From the cell containing the given text, extract its center point as [x, y] coordinate. 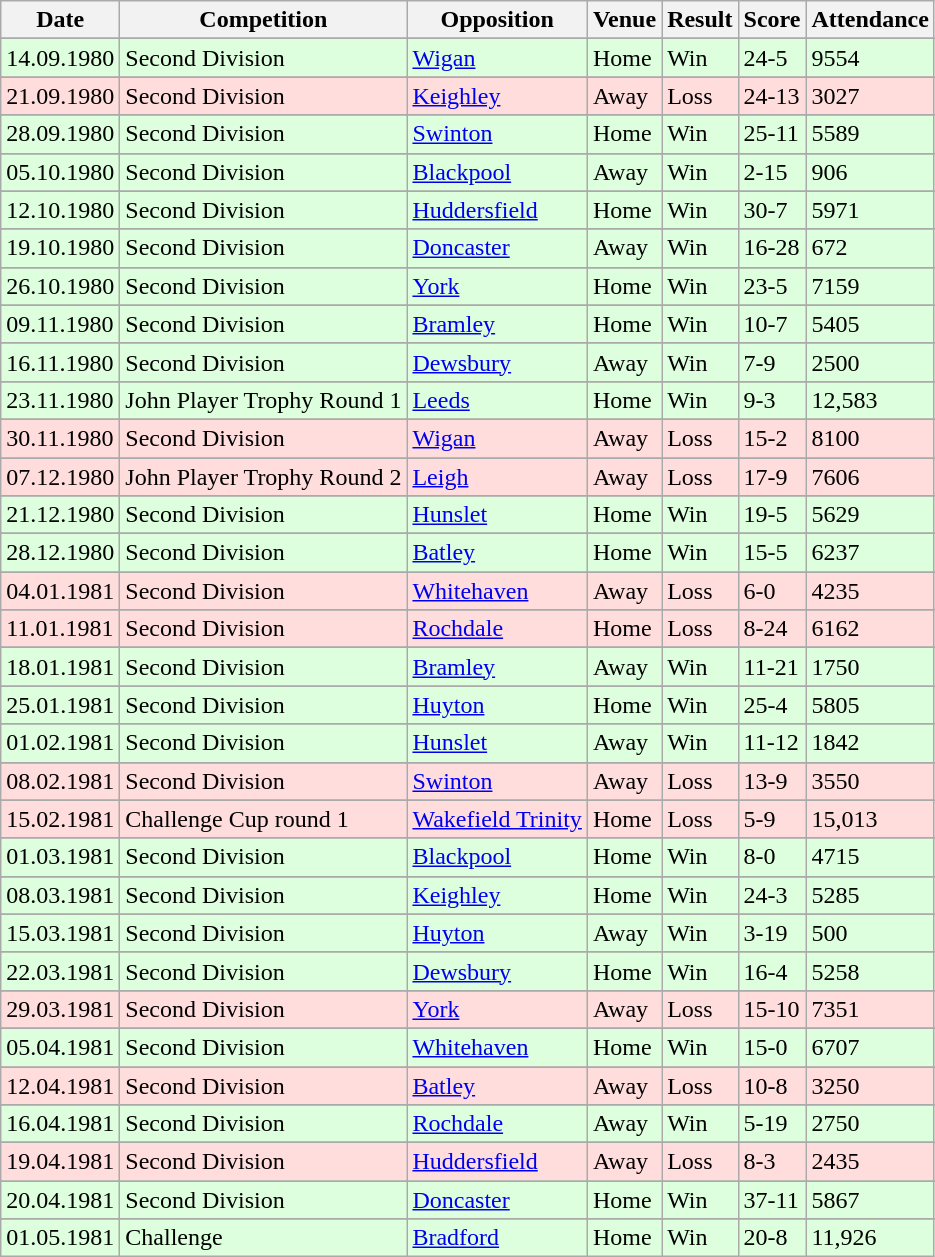
30.11.1980 [60, 438]
01.02.1981 [60, 743]
7351 [870, 1009]
8-0 [772, 857]
5867 [870, 1200]
24-13 [772, 96]
21.12.1980 [60, 515]
2750 [870, 1124]
4235 [870, 591]
Competition [264, 20]
6162 [870, 629]
1750 [870, 667]
04.01.1981 [60, 591]
10-8 [772, 1085]
28.12.1980 [60, 553]
01.03.1981 [60, 857]
Challenge [264, 1238]
Venue [624, 20]
Opposition [497, 20]
3027 [870, 96]
19.04.1981 [60, 1162]
21.09.1980 [60, 96]
08.02.1981 [60, 781]
11-12 [772, 743]
8-24 [772, 629]
26.10.1980 [60, 286]
7159 [870, 286]
05.10.1980 [60, 172]
20-8 [772, 1238]
19-5 [772, 515]
Bradford [497, 1238]
30-7 [772, 210]
672 [870, 248]
16.11.1980 [60, 362]
Wakefield Trinity [497, 819]
Score [772, 20]
11.01.1981 [60, 629]
12.04.1981 [60, 1085]
25-11 [772, 134]
5805 [870, 705]
16-28 [772, 248]
16-4 [772, 971]
16.04.1981 [60, 1124]
15,013 [870, 819]
08.03.1981 [60, 895]
01.05.1981 [60, 1238]
9-3 [772, 400]
18.01.1981 [60, 667]
24-3 [772, 895]
2435 [870, 1162]
14.09.1980 [60, 58]
5-19 [772, 1124]
11-21 [772, 667]
07.12.1980 [60, 477]
2-15 [772, 172]
5629 [870, 515]
7-9 [772, 362]
6707 [870, 1047]
5971 [870, 210]
15-5 [772, 553]
19.10.1980 [60, 248]
11,926 [870, 1238]
9554 [870, 58]
3550 [870, 781]
15-10 [772, 1009]
1842 [870, 743]
15.03.1981 [60, 933]
10-7 [772, 324]
John Player Trophy Round 2 [264, 477]
3250 [870, 1085]
Challenge Cup round 1 [264, 819]
25-4 [772, 705]
8100 [870, 438]
2500 [870, 362]
23-5 [772, 286]
6237 [870, 553]
05.04.1981 [60, 1047]
Result [700, 20]
8-3 [772, 1162]
17-9 [772, 477]
5589 [870, 134]
3-19 [772, 933]
Date [60, 20]
15-2 [772, 438]
5258 [870, 971]
Attendance [870, 20]
4715 [870, 857]
5285 [870, 895]
20.04.1981 [60, 1200]
09.11.1980 [60, 324]
15-0 [772, 1047]
29.03.1981 [60, 1009]
12,583 [870, 400]
13-9 [772, 781]
22.03.1981 [60, 971]
Leeds [497, 400]
5405 [870, 324]
6-0 [772, 591]
12.10.1980 [60, 210]
Leigh [497, 477]
7606 [870, 477]
John Player Trophy Round 1 [264, 400]
23.11.1980 [60, 400]
906 [870, 172]
500 [870, 933]
37-11 [772, 1200]
5-9 [772, 819]
25.01.1981 [60, 705]
15.02.1981 [60, 819]
24-5 [772, 58]
28.09.1980 [60, 134]
